From the cell containing the given text, extract its center point as [X, Y] coordinate. 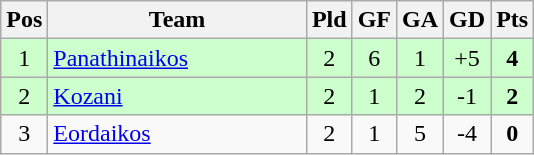
-4 [468, 134]
Panathinaikos [178, 58]
-1 [468, 96]
Pts [512, 20]
0 [512, 134]
5 [420, 134]
Eordaikos [178, 134]
Pos [24, 20]
GD [468, 20]
Pld [329, 20]
+5 [468, 58]
3 [24, 134]
4 [512, 58]
Team [178, 20]
Kozani [178, 96]
GF [374, 20]
6 [374, 58]
GA [420, 20]
